From the cell containing the given text, extract its center point as [X, Y] coordinate. 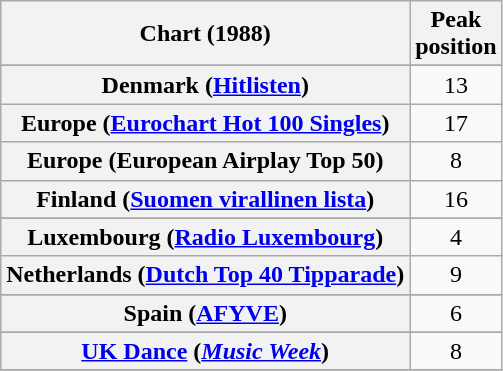
Luxembourg (Radio Luxembourg) [206, 237]
Peakposition [456, 34]
Spain (AFYVE) [206, 313]
13 [456, 85]
Netherlands (Dutch Top 40 Tipparade) [206, 275]
16 [456, 199]
4 [456, 237]
Finland (Suomen virallinen lista) [206, 199]
9 [456, 275]
17 [456, 123]
UK Dance (Music Week) [206, 351]
Europe (Eurochart Hot 100 Singles) [206, 123]
Denmark (Hitlisten) [206, 85]
Europe (European Airplay Top 50) [206, 161]
Chart (1988) [206, 34]
6 [456, 313]
